Extract the [x, y] coordinate from the center of the cell holding the provided text.  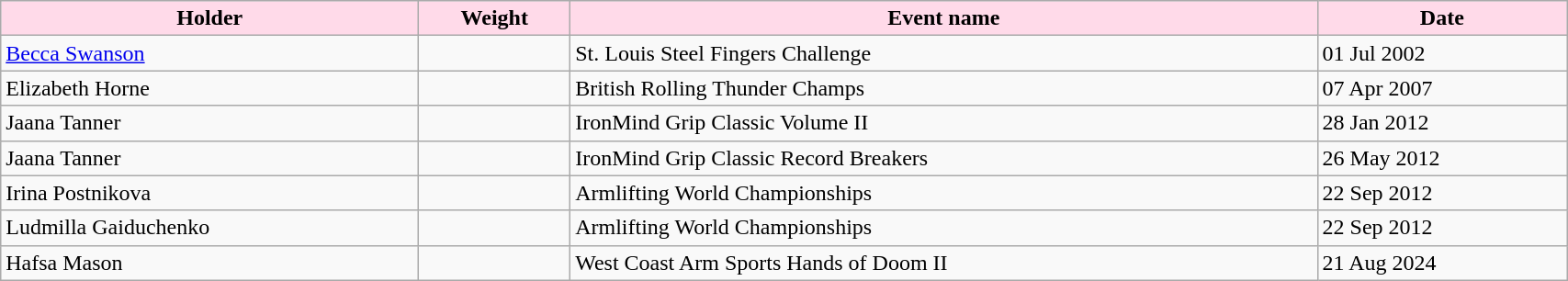
Date [1442, 18]
07 Apr 2007 [1442, 88]
Event name [944, 18]
Hafsa Mason [209, 263]
Holder [209, 18]
26 May 2012 [1442, 158]
Becca Swanson [209, 53]
Ludmilla Gaiduchenko [209, 228]
01 Jul 2002 [1442, 53]
Irina Postnikova [209, 193]
British Rolling Thunder Champs [944, 88]
21 Aug 2024 [1442, 263]
St. Louis Steel Fingers Challenge [944, 53]
Weight [494, 18]
Elizabeth Horne [209, 88]
IronMind Grip Classic Volume II [944, 123]
28 Jan 2012 [1442, 123]
West Coast Arm Sports Hands of Doom II [944, 263]
IronMind Grip Classic Record Breakers [944, 158]
